Scan for the cell matching the given text and deliver its [x, y] coordinate at center. 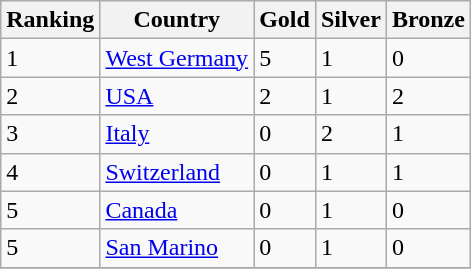
3 [50, 134]
Bronze [428, 20]
Switzerland [177, 172]
Gold [285, 20]
Country [177, 20]
Canada [177, 210]
Italy [177, 134]
West Germany [177, 58]
San Marino [177, 248]
USA [177, 96]
Ranking [50, 20]
Silver [350, 20]
4 [50, 172]
